Provide the (x, y) coordinate of the cell's center where the given text is located.  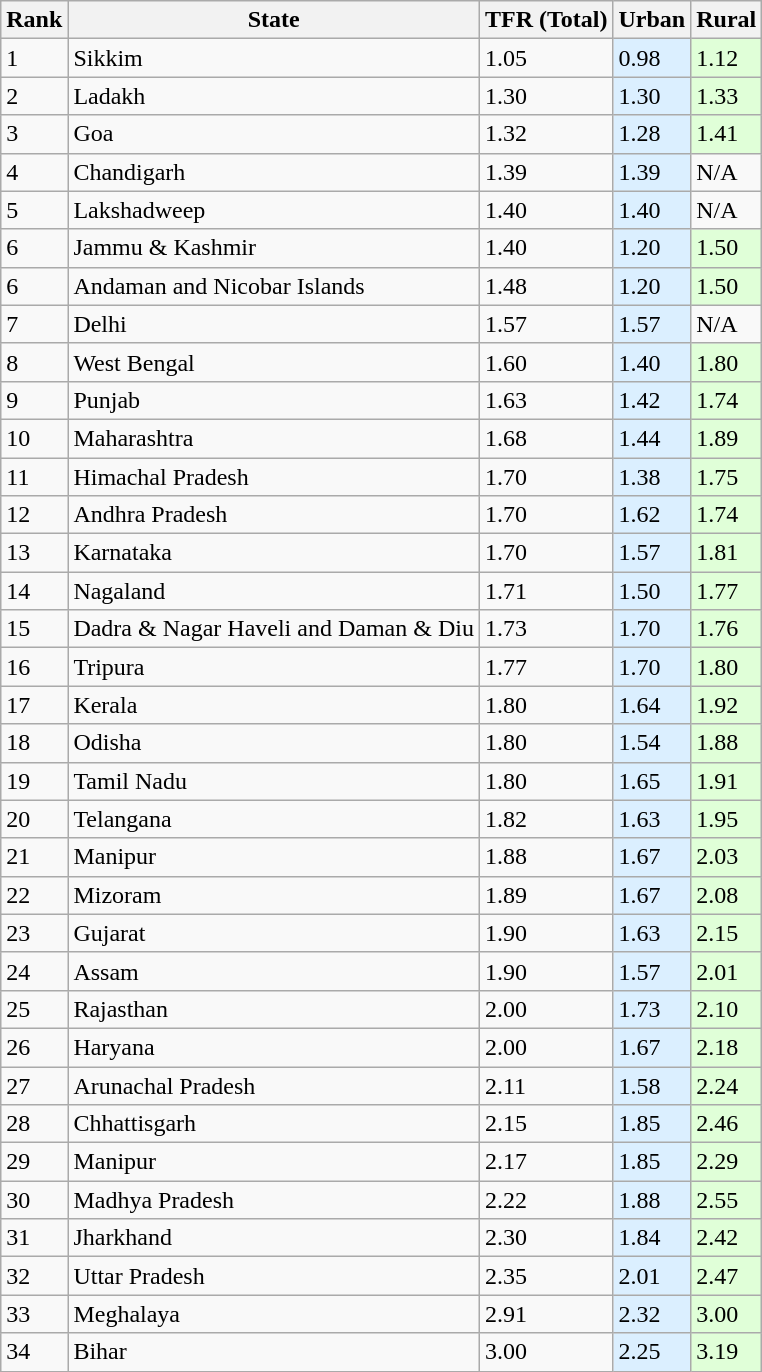
23 (34, 933)
1.54 (652, 743)
1.58 (652, 1085)
Lakshadweep (274, 210)
1.68 (546, 438)
24 (34, 971)
Urban (652, 20)
Ladakh (274, 96)
1.82 (546, 819)
Dadra & Nagar Haveli and Daman & Diu (274, 629)
1.48 (546, 286)
Haryana (274, 1047)
Meghalaya (274, 1314)
Sikkim (274, 58)
Mizoram (274, 895)
18 (34, 743)
TFR (Total) (546, 20)
1.05 (546, 58)
1.65 (652, 781)
Rank (34, 20)
Andhra Pradesh (274, 515)
34 (34, 1352)
State (274, 20)
Rajasthan (274, 1009)
22 (34, 895)
Odisha (274, 743)
Maharashtra (274, 438)
1.95 (726, 819)
1.62 (652, 515)
Jharkhand (274, 1238)
Madhya Pradesh (274, 1200)
11 (34, 477)
2 (34, 96)
Assam (274, 971)
1.38 (652, 477)
1.81 (726, 553)
1.92 (726, 705)
30 (34, 1200)
2.47 (726, 1276)
14 (34, 591)
1.76 (726, 629)
21 (34, 857)
2.24 (726, 1085)
1.91 (726, 781)
0.98 (652, 58)
2.29 (726, 1162)
3.19 (726, 1352)
1.64 (652, 705)
12 (34, 515)
7 (34, 324)
Kerala (274, 705)
1.42 (652, 400)
19 (34, 781)
33 (34, 1314)
10 (34, 438)
Andaman and Nicobar Islands (274, 286)
Nagaland (274, 591)
13 (34, 553)
1.75 (726, 477)
2.08 (726, 895)
Goa (274, 134)
15 (34, 629)
1.60 (546, 362)
2.22 (546, 1200)
2.17 (546, 1162)
Chhattisgarh (274, 1124)
20 (34, 819)
2.10 (726, 1009)
32 (34, 1276)
Bihar (274, 1352)
Chandigarh (274, 172)
2.11 (546, 1085)
Telangana (274, 819)
Rural (726, 20)
2.42 (726, 1238)
8 (34, 362)
Tripura (274, 667)
1.28 (652, 134)
16 (34, 667)
2.30 (546, 1238)
26 (34, 1047)
27 (34, 1085)
2.03 (726, 857)
31 (34, 1238)
3 (34, 134)
2.18 (726, 1047)
2.55 (726, 1200)
1.84 (652, 1238)
Delhi (274, 324)
4 (34, 172)
Karnataka (274, 553)
Jammu & Kashmir (274, 248)
1.32 (546, 134)
2.46 (726, 1124)
29 (34, 1162)
17 (34, 705)
28 (34, 1124)
West Bengal (274, 362)
5 (34, 210)
1.44 (652, 438)
9 (34, 400)
2.35 (546, 1276)
Uttar Pradesh (274, 1276)
1 (34, 58)
2.32 (652, 1314)
2.25 (652, 1352)
Himachal Pradesh (274, 477)
25 (34, 1009)
1.12 (726, 58)
1.41 (726, 134)
Arunachal Pradesh (274, 1085)
Tamil Nadu (274, 781)
Gujarat (274, 933)
1.71 (546, 591)
Punjab (274, 400)
2.91 (546, 1314)
1.33 (726, 96)
